Identify which cell holds the provided text, then report its [X, Y] central coordinate. 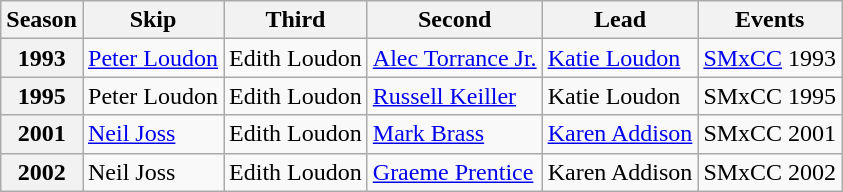
1995 [42, 96]
Mark Brass [454, 134]
SMxCC 2001 [770, 134]
Lead [620, 20]
2002 [42, 172]
Russell Keiller [454, 96]
SMxCC 1995 [770, 96]
2001 [42, 134]
Season [42, 20]
Skip [152, 20]
1993 [42, 58]
SMxCC 1993 [770, 58]
Third [296, 20]
Alec Torrance Jr. [454, 58]
Events [770, 20]
Graeme Prentice [454, 172]
SMxCC 2002 [770, 172]
Second [454, 20]
